Extract the (x, y) coordinate from the center of the cell holding the provided text.  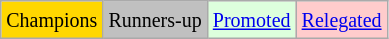
Promoted (252, 20)
Relegated (342, 20)
Champions (52, 20)
Runners-up (155, 20)
